Identify which cell holds the provided text, then report its (X, Y) central coordinate. 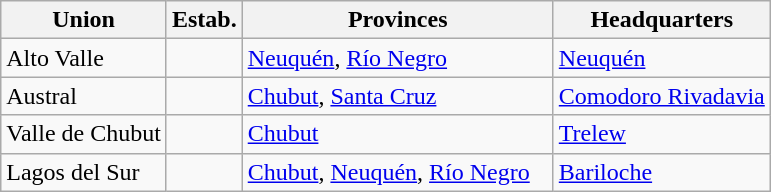
Estab. (204, 20)
Trelew (662, 134)
Lagos del Sur (84, 172)
Bariloche (662, 172)
Valle de Chubut (84, 134)
Chubut, Neuquén, Río Negro (398, 172)
Neuquén (662, 58)
Comodoro Rivadavia (662, 96)
Alto Valle (84, 58)
Chubut, Santa Cruz (398, 96)
Chubut (398, 134)
Austral (84, 96)
Headquarters (662, 20)
Union (84, 20)
Provinces (398, 20)
Neuquén, Río Negro (398, 58)
